Identify which cell holds the provided text, then report its (x, y) central coordinate. 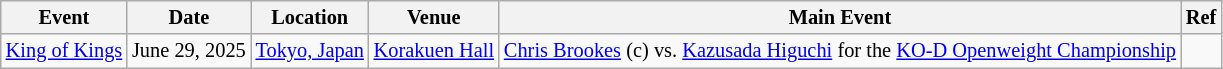
Event (64, 17)
Tokyo, Japan (310, 51)
Date (189, 17)
Chris Brookes (c) vs. Kazusada Higuchi for the KO-D Openweight Championship (840, 51)
Location (310, 17)
Venue (434, 17)
King of Kings (64, 51)
June 29, 2025 (189, 51)
Korakuen Hall (434, 51)
Ref (1201, 17)
Main Event (840, 17)
